For the text-containing cell, return its midpoint in (X, Y) coordinate format. 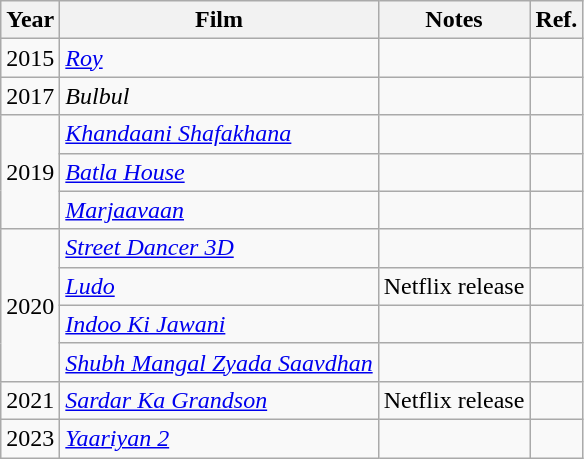
Bulbul (219, 96)
Ludo (219, 286)
Sardar Ka Grandson (219, 400)
Indoo Ki Jawani (219, 324)
Roy (219, 58)
Film (219, 20)
2015 (30, 58)
2020 (30, 305)
2019 (30, 172)
Street Dancer 3D (219, 248)
Ref. (556, 20)
Batla House (219, 172)
Marjaavaan (219, 210)
Yaariyan 2 (219, 438)
Khandaani Shafakhana (219, 134)
Shubh Mangal Zyada Saavdhan (219, 362)
Notes (454, 20)
2021 (30, 400)
2023 (30, 438)
2017 (30, 96)
Year (30, 20)
